Output the (x, y) coordinate of the center of the cell containing the given text.  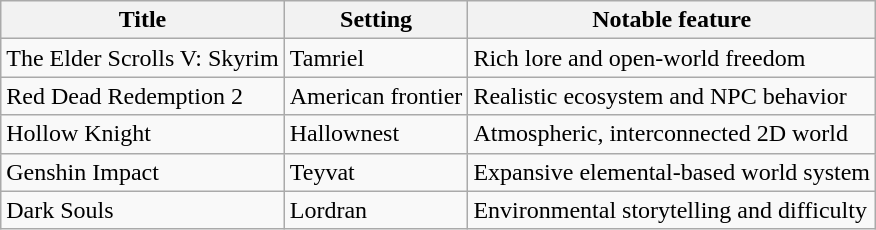
Realistic ecosystem and NPC behavior (672, 96)
Title (142, 20)
Hollow Knight (142, 134)
Expansive elemental-based world system (672, 172)
Atmospheric, interconnected 2D world (672, 134)
Rich lore and open-world freedom (672, 58)
American frontier (376, 96)
Tamriel (376, 58)
Teyvat (376, 172)
Lordran (376, 210)
Setting (376, 20)
Dark Souls (142, 210)
Red Dead Redemption 2 (142, 96)
Genshin Impact (142, 172)
Hallownest (376, 134)
Environmental storytelling and difficulty (672, 210)
Notable feature (672, 20)
The Elder Scrolls V: Skyrim (142, 58)
